Identify which cell holds the provided text, then report its (x, y) central coordinate. 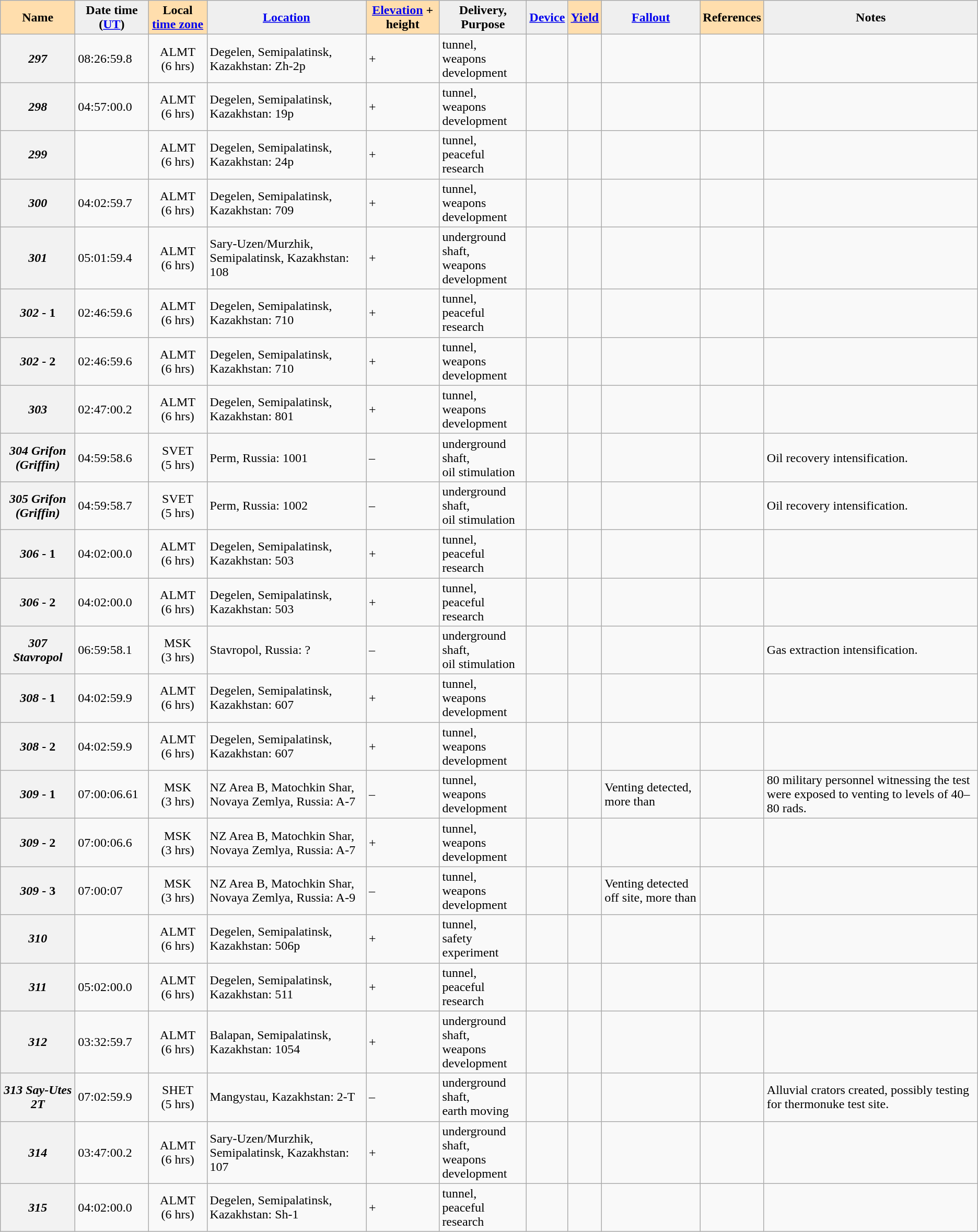
underground shaft,earth moving (483, 1097)
Degelen, Semipalatinsk, Kazakhstan: 709 (286, 203)
302 - 1 (38, 313)
Degelen, Semipalatinsk, Kazakhstan: 801 (286, 409)
309 - 3 (38, 891)
Yield (585, 18)
80 military personnel witnessing the test were exposed to venting to levels of 40–80 rads. (870, 795)
04:59:58.6 (112, 457)
NZ Area B, Matochkin Shar, Novaya Zemlya, Russia: A-9 (286, 891)
tunnel,safety experiment (483, 939)
References (732, 18)
Fallout (651, 18)
Degelen, Semipalatinsk, Kazakhstan: 24p (286, 155)
308 - 2 (38, 746)
Sary-Uzen/Murzhik, Semipalatinsk, Kazakhstan: 107 (286, 1152)
SHET (5 hrs) (178, 1097)
04:59:58.7 (112, 505)
Device (548, 18)
Local time zone (178, 18)
07:00:06.61 (112, 795)
Perm, Russia: 1001 (286, 457)
Stavropol, Russia: ? (286, 650)
Degelen, Semipalatinsk, Kazakhstan: Zh-2p (286, 59)
Perm, Russia: 1002 (286, 505)
Degelen, Semipalatinsk, Kazakhstan: 506p (286, 939)
06:59:58.1 (112, 650)
310 (38, 939)
306 - 2 (38, 602)
302 - 2 (38, 361)
297 (38, 59)
02:47:00.2 (112, 409)
Notes (870, 18)
Balapan, Semipalatinsk, Kazakhstan: 1054 (286, 1042)
05:02:00.0 (112, 987)
301 (38, 258)
03:32:59.7 (112, 1042)
03:47:00.2 (112, 1152)
Mangystau, Kazakhstan: 2-T (286, 1097)
04:02:59.7 (112, 203)
Sary-Uzen/Murzhik, Semipalatinsk, Kazakhstan: 108 (286, 258)
Location (286, 18)
309 - 1 (38, 795)
303 (38, 409)
312 (38, 1042)
313 Say-Utes 2T (38, 1097)
04:57:00.0 (112, 107)
Alluvial crators created, possibly testing for thermonuke test site. (870, 1097)
305 Grifon (Griffin) (38, 505)
Delivery, Purpose (483, 18)
Elevation + height (403, 18)
Degelen, Semipalatinsk, Kazakhstan: 511 (286, 987)
Degelen, Semipalatinsk, Kazakhstan: 19p (286, 107)
Date time (UT) (112, 18)
Name (38, 18)
299 (38, 155)
Venting detected, more than (651, 795)
Degelen, Semipalatinsk, Kazakhstan: Sh-1 (286, 1207)
308 - 1 (38, 698)
Venting detected off site, more than (651, 891)
307 Stavropol (38, 650)
314 (38, 1152)
309 - 2 (38, 843)
306 - 1 (38, 554)
08:26:59.8 (112, 59)
304 Grifon (Griffin) (38, 457)
07:00:06.6 (112, 843)
300 (38, 203)
07:02:59.9 (112, 1097)
311 (38, 987)
Gas extraction intensification. (870, 650)
315 (38, 1207)
07:00:07 (112, 891)
05:01:59.4 (112, 258)
298 (38, 107)
